For the text-containing cell, return its midpoint in [X, Y] coordinate format. 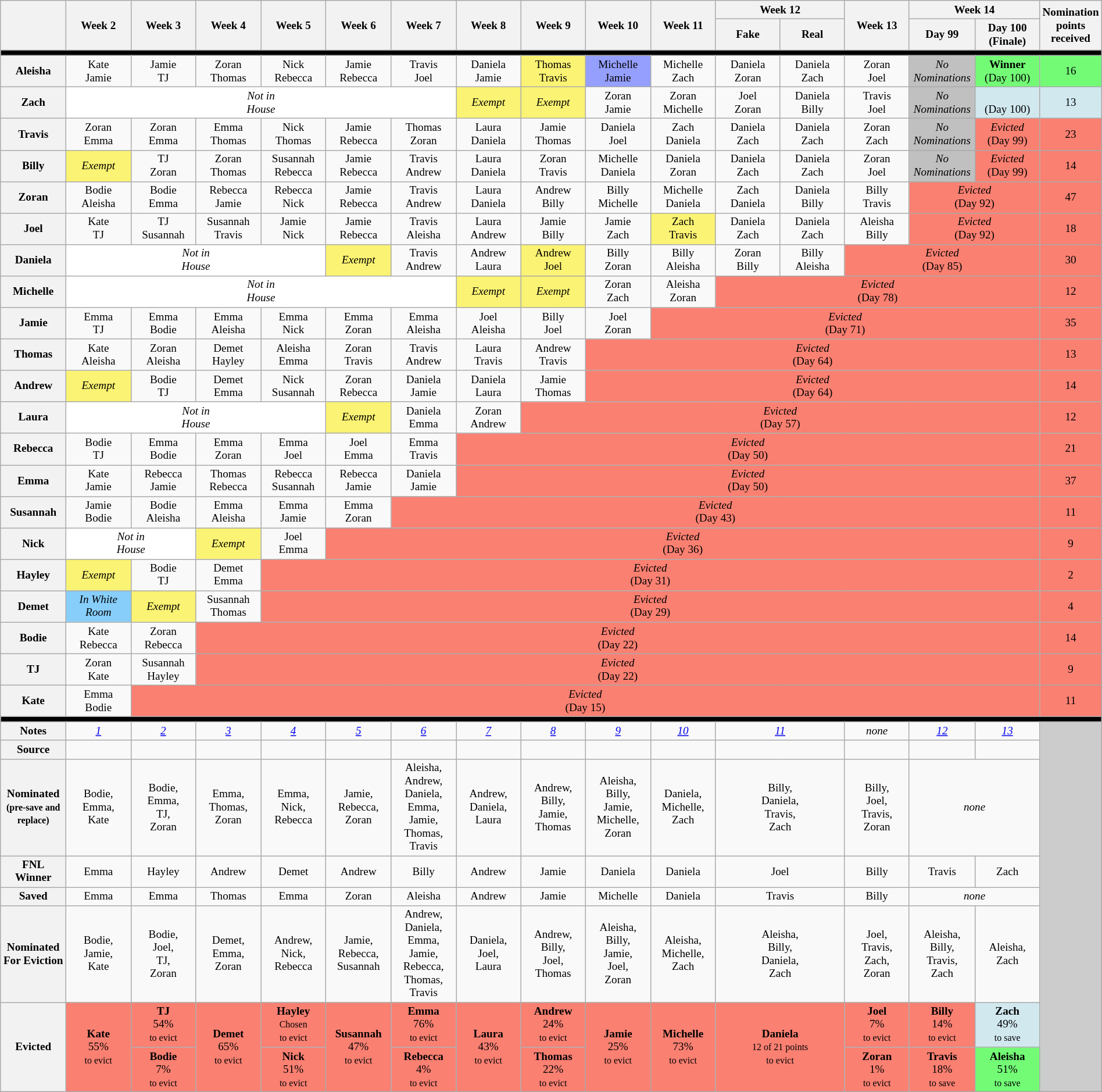
TJZoran [163, 166]
BillyZoran [618, 260]
ThomasRebecca [228, 480]
Emma,Thomas,Zoran [228, 807]
AndrewTravis [553, 355]
Evicted(Day 43) [715, 512]
DanielaEmma [424, 417]
Kate55%to evict [99, 1047]
Michelle73%to evict [683, 1047]
Notes [34, 731]
JamieBodie [99, 512]
Laura [34, 417]
SusannahHayley [163, 669]
AndrewBilly [553, 197]
(Day 100) [1008, 103]
Week 12 [780, 10]
JamieNick [294, 229]
ZoranKate [99, 669]
Aleisha,Billy,Jamie,Michelle,Zoran [618, 807]
BillyMichelle [618, 197]
Evicted(Day 29) [650, 606]
In WhiteRoom [99, 606]
AndrewJoel [553, 260]
Fake [747, 34]
Daniela12 of 21 pointsto evict [780, 1047]
ZoranAndrew [488, 417]
MichelleZach [683, 71]
Week 13 [876, 26]
DemetHayley [228, 355]
5 [359, 731]
EmmaTravis [424, 449]
TravisAleisha [424, 229]
Week 14 [974, 10]
AleishaEmma [294, 355]
Bodie,Emma,TJ,Zoran [163, 807]
Andrew,Billy,Jamie,Thomas [553, 807]
Week 7 [424, 26]
16 [1071, 71]
Week 4 [228, 26]
Evicted(Day 57) [780, 417]
LauraAndrew [488, 229]
Billy,Joel,Travis,Zoran [876, 807]
ThomasZoran [424, 134]
Winner(Day 100) [1008, 71]
Susannah [34, 512]
Evicted(Day 31) [650, 575]
Rebecca [34, 449]
EmmaThomas [228, 134]
BillyTravis [876, 197]
NickRebecca [294, 71]
Bodie [34, 638]
ZoranAleisha [163, 355]
Jamie,Rebecca,Susannah [359, 954]
ZoranMichelle [683, 103]
Aleisha,Michelle,Zach [683, 954]
JoelAleisha [488, 323]
BodieEmma [163, 197]
LauraTravis [488, 355]
Week 8 [488, 26]
Week 2 [99, 26]
ZoranJamie [618, 103]
HayleyChosento evict [294, 1025]
SusannahTravis [228, 229]
Nomination points received [1071, 26]
TJ54%to evict [163, 1025]
Zoran1%to evict [876, 1070]
KateTJ [99, 229]
EmmaNick [294, 323]
Week 10 [618, 26]
JamieTJ [163, 71]
Bodie,Emma,Kate [99, 807]
Billy14%to evict [942, 1025]
Daniela,Joel,Laura [488, 954]
ZoranBilly [747, 260]
30 [1071, 260]
Demet65%to evict [228, 1047]
Demet,Emma,Zoran [228, 954]
KateAleisha [99, 355]
Nominated(pre-save and replace) [34, 807]
Week 3 [163, 26]
Day 100 (Finale) [1008, 34]
Week 6 [359, 26]
Evicted(Day 78) [878, 291]
6 [424, 731]
Day 99 [942, 34]
Evicted(Day 36) [683, 544]
RebeccaNick [294, 197]
Bodie,Joel,TJ,Zoran [163, 954]
AleishaBilly [876, 229]
FNL Winner [34, 871]
3 [228, 731]
BillyJoel [553, 323]
JamieBilly [553, 229]
Evicted(Day 15) [585, 701]
Nick [34, 544]
Andrew,Daniela,Emma,Jamie,Rebecca,Thomas,Travis [424, 954]
TJ [34, 669]
NickSusannah [294, 386]
Daniela,Michelle,Zach [683, 807]
Susannah47%to evict [359, 1047]
Bodie,Jamie,Kate [99, 954]
Evicted(Day 85) [942, 260]
Saved [34, 897]
Nominated For Eviction [34, 954]
MichelleJamie [618, 71]
Real [813, 34]
Aleisha,Billy,Daniela,Zach [780, 954]
Laura43%to evict [488, 1047]
DanielaLaura [488, 386]
Emma76%to evict [424, 1025]
21 [1071, 449]
EmmaTJ [99, 323]
Aleisha,Zach [1008, 954]
Rebecca4%to evict [424, 1070]
7 [488, 731]
Andrew,Nick,Rebecca [294, 954]
Andrew24%to evict [553, 1025]
Emma,Nick,Rebecca [294, 807]
AleishaZoran [683, 291]
Evicted(Day 71) [845, 323]
ZachTravis [683, 229]
Nick51%to evict [294, 1070]
23 [1071, 134]
JamieZach [618, 229]
8 [553, 731]
Kate [34, 701]
Aleisha,Billy,Travis,Zach [942, 954]
Week 11 [683, 26]
RebeccaSusannah [294, 480]
Jamie25%to evict [618, 1047]
Andrew,Billy,Joel,Thomas [553, 954]
Billy,Daniela,Travis,Zach [780, 807]
47 [1071, 197]
Zach49%to save [1008, 1025]
37 [1071, 480]
Aleisha51%to save [1008, 1070]
Jamie,Rebecca,Zoran [359, 807]
Bodie7%to evict [163, 1070]
AndrewLaura [488, 260]
35 [1071, 323]
Travis18%to save [942, 1070]
10 [683, 731]
Source [34, 750]
TJSusannah [163, 229]
DanielaJoel [618, 134]
Aleisha,Billy,Jamie,Joel,Zoran [618, 954]
Week 5 [294, 26]
EmmaJoel [294, 449]
SusannahRebecca [294, 166]
1 [99, 731]
SusannahThomas [228, 606]
Andrew,Daniela,Laura [488, 807]
Thomas22%to evict [553, 1070]
18 [1071, 229]
Aleisha,Andrew,Daniela,Emma,Jamie,Thomas,Travis [424, 807]
Week 9 [553, 26]
Evicted [34, 1047]
Joel7%to evict [876, 1025]
Joel,Travis,Zach,Zoran [876, 954]
EmmaJamie [294, 512]
NickThomas [294, 134]
ThomasTravis [553, 71]
KateRebecca [99, 638]
